Locate the cell with the specified text and output its [x, y] center coordinate. 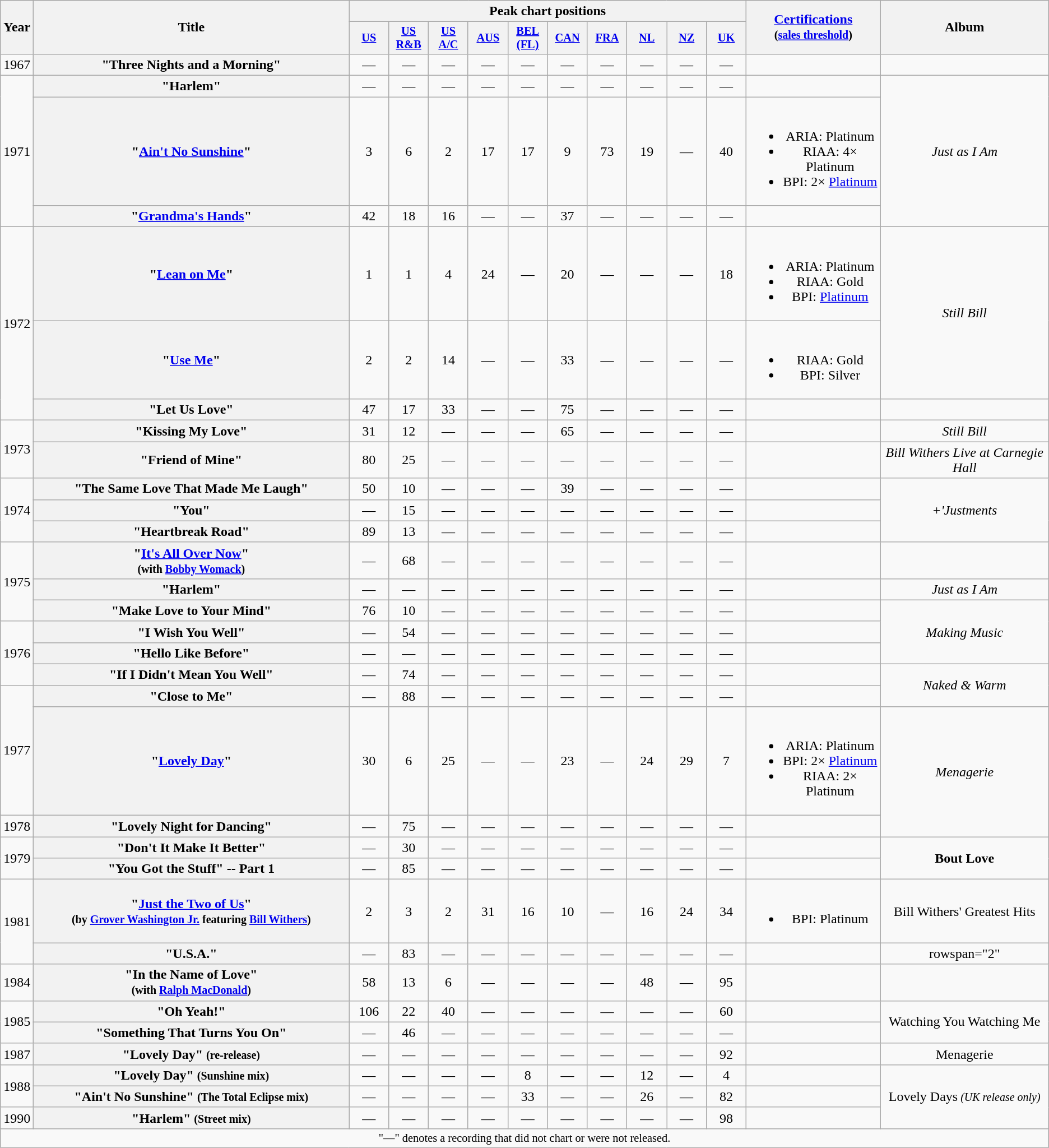
"I Wish You Well" [192, 632]
1973 [17, 450]
47 [369, 410]
USR&B [409, 38]
"U.S.A." [192, 953]
Year [17, 27]
98 [726, 1118]
1985 [17, 1022]
92 [726, 1054]
+'Justments [964, 510]
46 [409, 1033]
"You Got the Stuff" -- Part 1 [192, 869]
1974 [17, 510]
Bill Withers' Greatest Hits [964, 911]
1978 [17, 826]
Making Music [964, 632]
"Harlem" (Street mix) [192, 1118]
22 [409, 1011]
54 [409, 632]
73 [607, 151]
"The Same Love That Made Me Laugh" [192, 489]
80 [369, 460]
1977 [17, 751]
Peak chart positions [548, 11]
Naked & Warm [964, 686]
82 [726, 1096]
34 [726, 911]
Lovely Days (UK release only) [964, 1096]
"It's All Over Now"(with Bobby Womack) [192, 561]
UK [726, 38]
1984 [17, 982]
48 [647, 982]
74 [409, 675]
23 [567, 761]
"Grandma's Hands" [192, 216]
"Let Us Love" [192, 410]
USA/C [448, 38]
"—" denotes a recording that did not chart or were not released. [524, 1138]
"Lovely Night for Dancing" [192, 826]
Bout Love [964, 858]
89 [369, 531]
RIAA: GoldBPI: Silver [813, 360]
7 [726, 761]
76 [369, 610]
1976 [17, 653]
68 [409, 561]
"Don't It Make It Better" [192, 848]
65 [567, 431]
1987 [17, 1054]
"Lean on Me" [192, 274]
rowspan="2" [964, 953]
NZ [687, 38]
"Heartbreak Road" [192, 531]
"Use Me" [192, 360]
1975 [17, 582]
50 [369, 489]
CAN [567, 38]
Title [192, 27]
42 [369, 216]
60 [726, 1011]
83 [409, 953]
88 [409, 696]
FRA [607, 38]
"Something That Turns You On" [192, 1033]
1988 [17, 1086]
"Close to Me" [192, 696]
"Just the Two of Us"(by Grover Washington Jr. featuring Bill Withers) [192, 911]
"Lovely Day" (Sunshine mix) [192, 1075]
US [369, 38]
26 [647, 1096]
1979 [17, 858]
"Kissing My Love" [192, 431]
58 [369, 982]
106 [369, 1011]
"Three Nights and a Morning" [192, 64]
9 [567, 151]
"Make Love to Your Mind" [192, 610]
1972 [17, 324]
95 [726, 982]
"Hello Like Before" [192, 653]
AUS [488, 38]
"In the Name of Love"(with Ralph MacDonald) [192, 982]
1971 [17, 151]
1981 [17, 922]
20 [567, 274]
"If I Didn't Mean You Well" [192, 675]
14 [448, 360]
"Ain't No Sunshine" [192, 151]
"Oh Yeah!" [192, 1011]
NL [647, 38]
"Friend of Mine" [192, 460]
8 [528, 1075]
ARIA: PlatinumRIAA: GoldBPI: Platinum [813, 274]
Certifications(sales threshold) [813, 27]
39 [567, 489]
Bill Withers Live at Carnegie Hall [964, 460]
ARIA: PlatinumBPI: 2× PlatinumRIAA: 2× Platinum [813, 761]
BPI: Platinum [813, 911]
Watching You Watching Me [964, 1022]
1990 [17, 1118]
"Ain't No Sunshine" (The Total Eclipse mix) [192, 1096]
29 [687, 761]
"Lovely Day" (re-release) [192, 1054]
1967 [17, 64]
37 [567, 216]
15 [409, 510]
"Lovely Day" [192, 761]
ARIA: PlatinumRIAA: 4× PlatinumBPI: 2× Platinum [813, 151]
19 [647, 151]
85 [409, 869]
"You" [192, 510]
Album [964, 27]
BEL(FL) [528, 38]
